For the text-containing cell, return its midpoint in (X, Y) coordinate format. 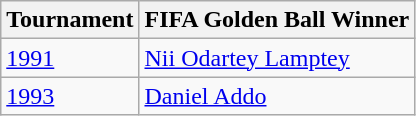
Daniel Addo (277, 96)
Tournament (70, 20)
Nii Odartey Lamptey (277, 58)
1991 (70, 58)
1993 (70, 96)
FIFA Golden Ball Winner (277, 20)
